Locate the cell with the specified text and output its (X, Y) center coordinate. 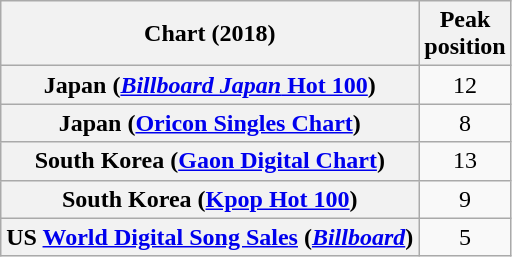
12 (465, 85)
5 (465, 237)
13 (465, 161)
South Korea (Kpop Hot 100) (210, 199)
South Korea (Gaon Digital Chart) (210, 161)
9 (465, 199)
Japan (Oricon Singles Chart) (210, 123)
Peakposition (465, 34)
Japan (Billboard Japan Hot 100) (210, 85)
Chart (2018) (210, 34)
US World Digital Song Sales (Billboard) (210, 237)
8 (465, 123)
